Pinpoint the cell where the given text exists, returning its [x, y] midpoint coordinate. 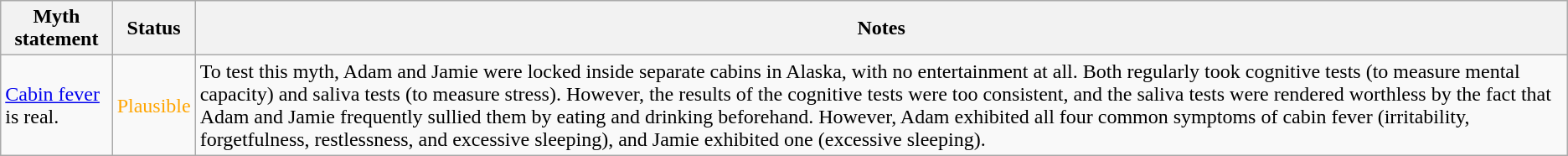
Cabin fever is real. [57, 106]
Myth statement [57, 29]
Notes [881, 29]
Status [154, 29]
Plausible [154, 106]
